Provide the (x, y) coordinate of the cell's center where the given text is located.  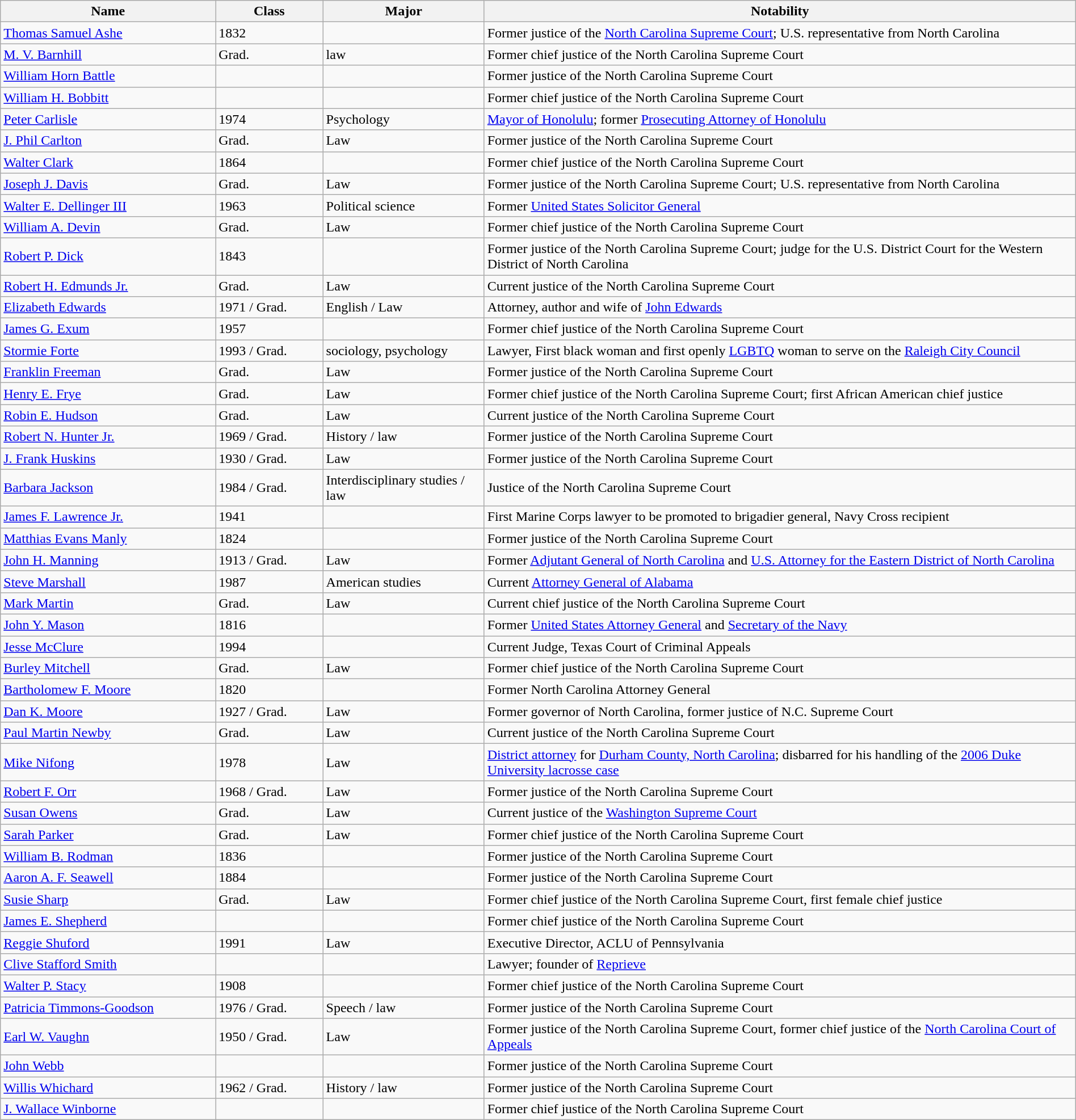
1927 / Grad. (269, 711)
1971 / Grad. (269, 308)
sociology, psychology (403, 351)
Jesse McClure (108, 646)
John Webb (108, 1066)
Matthias Evans Manly (108, 538)
1941 (269, 517)
1957 (269, 329)
Dan K. Moore (108, 711)
John H. Manning (108, 560)
1832 (269, 33)
Mark Martin (108, 603)
Former North Carolina Attorney General (780, 690)
1984 / Grad. (269, 488)
Former justice of the North Carolina Supreme Court, former chief justice of the North Carolina Court of Appeals (780, 1037)
Justice of the North Carolina Supreme Court (780, 488)
Former chief justice of the North Carolina Supreme Court; first African American chief justice (780, 394)
Robin E. Hudson (108, 415)
Henry E. Frye (108, 394)
1913 / Grad. (269, 560)
1968 / Grad. (269, 791)
James E. Shepherd (108, 921)
1820 (269, 690)
Joseph J. Davis (108, 184)
1930 / Grad. (269, 458)
Executive Director, ACLU of Pennsylvania (780, 942)
James F. Lawrence Jr. (108, 517)
William H. Bobbitt (108, 98)
Class (269, 11)
law (403, 54)
J. Frank Huskins (108, 458)
Psychology (403, 119)
Sarah Parker (108, 835)
J. Wallace Winborne (108, 1109)
Former governor of North Carolina, former justice of N.C. Supreme Court (780, 711)
First Marine Corps lawyer to be promoted to brigadier general, Navy Cross recipient (780, 517)
English / Law (403, 308)
Former chief justice of the North Carolina Supreme Court, first female chief justice (780, 899)
District attorney for Durham County, North Carolina; disbarred for his handling of the 2006 Duke University lacrosse case (780, 763)
1908 (269, 986)
Mayor of Honolulu; former Prosecuting Attorney of Honolulu (780, 119)
Lawyer, First black woman and first openly LGBTQ woman to serve on the Raleigh City Council (780, 351)
Patricia Timmons-Goodson (108, 1007)
Former United States Solicitor General (780, 205)
Major (403, 11)
1843 (269, 256)
William Horn Battle (108, 76)
Speech / law (403, 1007)
Steve Marshall (108, 582)
1816 (269, 625)
Walter E. Dellinger III (108, 205)
Burley Mitchell (108, 668)
Political science (403, 205)
Franklin Freeman (108, 372)
Robert F. Orr (108, 791)
Thomas Samuel Ashe (108, 33)
Mike Nifong (108, 763)
1993 / Grad. (269, 351)
Reggie Shuford (108, 942)
Former United States Attorney General and Secretary of the Navy (780, 625)
John Y. Mason (108, 625)
Aaron A. F. Seawell (108, 878)
Current justice of the Washington Supreme Court (780, 813)
Elizabeth Edwards (108, 308)
1978 (269, 763)
Susie Sharp (108, 899)
Susan Owens (108, 813)
Robert P. Dick (108, 256)
1963 (269, 205)
1969 / Grad. (269, 437)
William A. Devin (108, 227)
Former Adjutant General of North Carolina and U.S. Attorney for the Eastern District of North Carolina (780, 560)
1950 / Grad. (269, 1037)
1991 (269, 942)
1836 (269, 856)
Notability (780, 11)
1824 (269, 538)
Former justice of the North Carolina Supreme Court; judge for the U.S. District Court for the Western District of North Carolina (780, 256)
1974 (269, 119)
Name (108, 11)
American studies (403, 582)
Clive Stafford Smith (108, 964)
Walter P. Stacy (108, 986)
Stormie Forte (108, 351)
William B. Rodman (108, 856)
Robert N. Hunter Jr. (108, 437)
Current Attorney General of Alabama (780, 582)
1864 (269, 162)
1994 (269, 646)
James G. Exum (108, 329)
1884 (269, 878)
Attorney, author and wife of John Edwards (780, 308)
J. Phil Carlton (108, 141)
Earl W. Vaughn (108, 1037)
M. V. Barnhill (108, 54)
Current chief justice of the North Carolina Supreme Court (780, 603)
Current Judge, Texas Court of Criminal Appeals (780, 646)
Peter Carlisle (108, 119)
1962 / Grad. (269, 1088)
1987 (269, 582)
Interdisciplinary studies / law (403, 488)
Lawyer; founder of Reprieve (780, 964)
Willis Whichard (108, 1088)
Bartholomew F. Moore (108, 690)
Barbara Jackson (108, 488)
Walter Clark (108, 162)
1976 / Grad. (269, 1007)
Robert H. Edmunds Jr. (108, 285)
Paul Martin Newby (108, 733)
